Find where the given text appears and provide that cell's center as (x, y) coordinate. 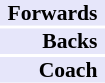
Coach (52, 70)
Forwards (52, 13)
Backs (52, 41)
